Output the (X, Y) coordinate of the center of the cell containing the given text.  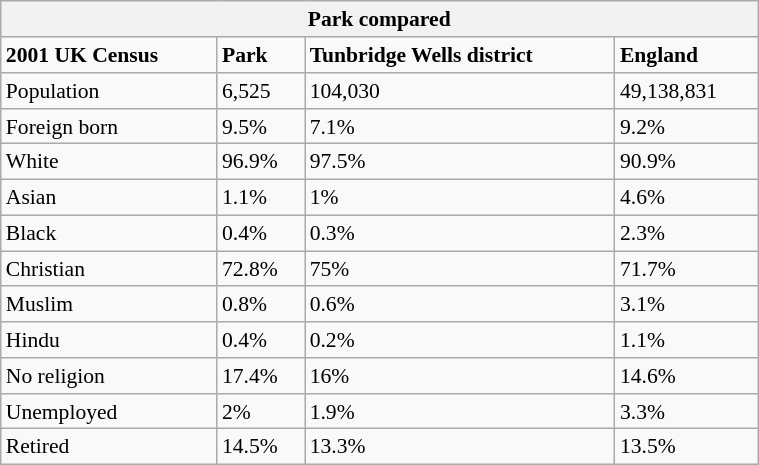
90.9% (686, 162)
White (109, 162)
49,138,831 (686, 91)
13.3% (460, 447)
2001 UK Census (109, 55)
0.3% (460, 233)
Tunbridge Wells district (460, 55)
9.5% (261, 126)
6,525 (261, 91)
1% (460, 197)
17.4% (261, 376)
Unemployed (109, 411)
4.6% (686, 197)
72.8% (261, 269)
13.5% (686, 447)
104,030 (460, 91)
14.6% (686, 376)
Muslim (109, 304)
Foreign born (109, 126)
9.2% (686, 126)
0.8% (261, 304)
2.3% (686, 233)
7.1% (460, 126)
Asian (109, 197)
0.2% (460, 340)
0.6% (460, 304)
Black (109, 233)
3.1% (686, 304)
2% (261, 411)
14.5% (261, 447)
96.9% (261, 162)
16% (460, 376)
Christian (109, 269)
Retired (109, 447)
Population (109, 91)
71.7% (686, 269)
3.3% (686, 411)
Hindu (109, 340)
97.5% (460, 162)
1.9% (460, 411)
England (686, 55)
Park compared (380, 19)
75% (460, 269)
Park (261, 55)
No religion (109, 376)
